Detect which cell encompasses the target text, then output its [X, Y] center coordinate. 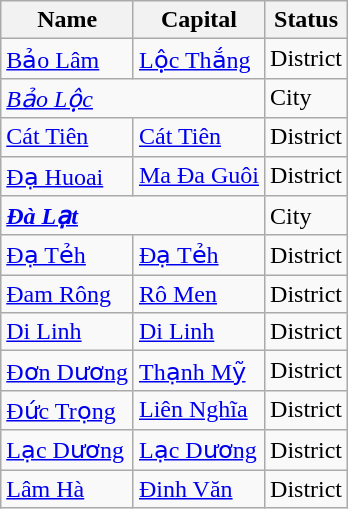
Capital [198, 20]
Bảo Lộc [133, 98]
Lộc Thắng [198, 59]
Đức Trọng [68, 410]
Lâm Hà [68, 489]
Đinh Văn [198, 489]
Rô Men [198, 294]
Status [306, 20]
Thạnh Mỹ [198, 371]
Đạ Huoai [68, 176]
Name [68, 20]
Đam Rông [68, 294]
Liên Nghĩa [198, 410]
Đơn Dương [68, 371]
Đà Lạt [133, 216]
Ma Đa Guôi [198, 176]
Bảo Lâm [68, 59]
